Detect which cell encompasses the target text, then output its [X, Y] center coordinate. 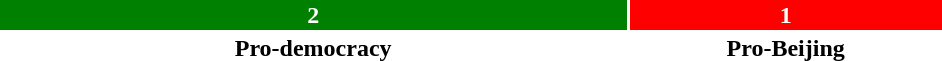
2 [313, 15]
1 [786, 15]
